For the text-containing cell, return its midpoint in (X, Y) coordinate format. 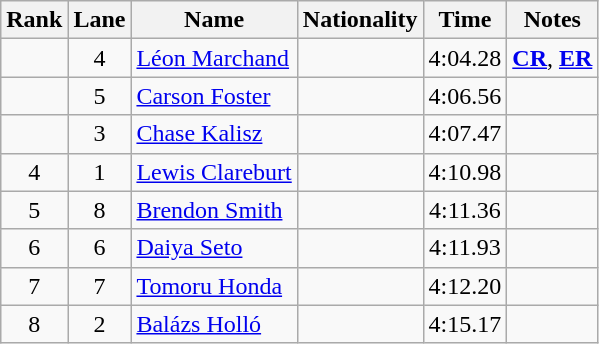
Name (214, 20)
4:15.17 (465, 324)
4:11.36 (465, 210)
Tomoru Honda (214, 286)
Balázs Holló (214, 324)
Lane (100, 20)
Carson Foster (214, 96)
Chase Kalisz (214, 134)
Notes (552, 20)
Lewis Clareburt (214, 172)
4:04.28 (465, 58)
Time (465, 20)
Léon Marchand (214, 58)
2 (100, 324)
1 (100, 172)
4:07.47 (465, 134)
4:10.98 (465, 172)
CR, ER (552, 58)
Rank (34, 20)
Daiya Seto (214, 248)
4:11.93 (465, 248)
4:06.56 (465, 96)
Brendon Smith (214, 210)
3 (100, 134)
4:12.20 (465, 286)
Nationality (360, 20)
